Find where the given text appears and provide that cell's center as [X, Y] coordinate. 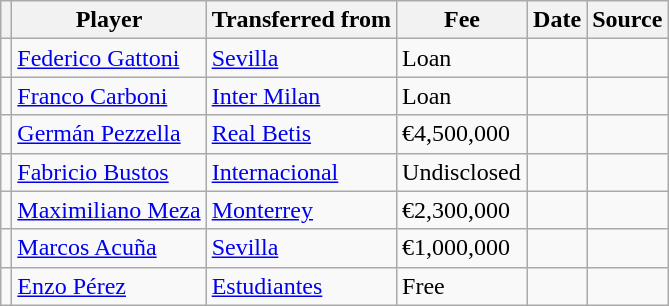
Date [558, 20]
Maximiliano Meza [109, 210]
€1,000,000 [462, 248]
€2,300,000 [462, 210]
Free [462, 286]
Internacional [301, 172]
Player [109, 20]
Source [628, 20]
Enzo Pérez [109, 286]
Federico Gattoni [109, 58]
Marcos Acuña [109, 248]
Fabricio Bustos [109, 172]
Germán Pezzella [109, 134]
Fee [462, 20]
Undisclosed [462, 172]
Franco Carboni [109, 96]
Estudiantes [301, 286]
Inter Milan [301, 96]
Real Betis [301, 134]
€4,500,000 [462, 134]
Transferred from [301, 20]
Monterrey [301, 210]
